Find where the given text appears and provide that cell's center as [X, Y] coordinate. 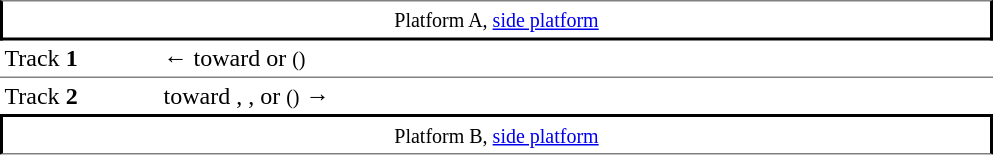
Platform A, side platform [496, 20]
Track 2 [80, 95]
Platform B, side platform [496, 134]
Track 1 [80, 58]
← toward or () [576, 58]
toward , , or () → [576, 95]
